Capture the cell that displays the provided text and extract its (x, y) central coordinate. 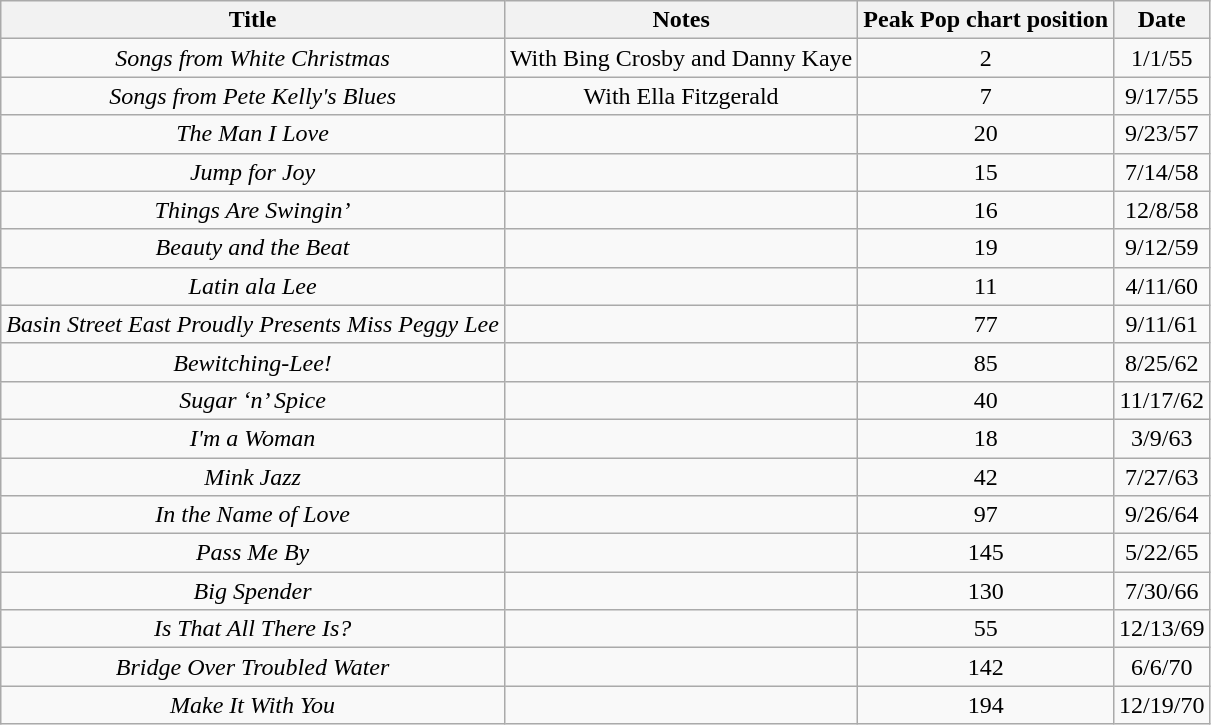
Songs from Pete Kelly's Blues (253, 96)
12/8/58 (1162, 210)
6/6/70 (1162, 667)
7/27/63 (1162, 477)
9/17/55 (1162, 96)
Pass Me By (253, 553)
4/11/60 (1162, 286)
Notes (680, 20)
16 (986, 210)
With Bing Crosby and Danny Kaye (680, 58)
5/22/65 (1162, 553)
85 (986, 362)
20 (986, 134)
7/30/66 (1162, 591)
Date (1162, 20)
Beauty and the Beat (253, 248)
40 (986, 400)
42 (986, 477)
97 (986, 515)
11 (986, 286)
Make It With You (253, 705)
9/26/64 (1162, 515)
12/13/69 (1162, 629)
Mink Jazz (253, 477)
Title (253, 20)
Sugar ‘n’ Spice (253, 400)
Latin ala Lee (253, 286)
Is That All There Is? (253, 629)
8/25/62 (1162, 362)
Peak Pop chart position (986, 20)
77 (986, 324)
3/9/63 (1162, 438)
11/17/62 (1162, 400)
142 (986, 667)
7/14/58 (1162, 172)
15 (986, 172)
2 (986, 58)
9/11/61 (1162, 324)
Basin Street East Proudly Presents Miss Peggy Lee (253, 324)
Songs from White Christmas (253, 58)
9/12/59 (1162, 248)
12/19/70 (1162, 705)
Big Spender (253, 591)
Jump for Joy (253, 172)
With Ella Fitzgerald (680, 96)
In the Name of Love (253, 515)
9/23/57 (1162, 134)
I'm a Woman (253, 438)
19 (986, 248)
18 (986, 438)
130 (986, 591)
194 (986, 705)
Things Are Swingin’ (253, 210)
145 (986, 553)
1/1/55 (1162, 58)
Bridge Over Troubled Water (253, 667)
The Man I Love (253, 134)
7 (986, 96)
55 (986, 629)
Bewitching-Lee! (253, 362)
